Detect which cell encompasses the target text, then output its (X, Y) center coordinate. 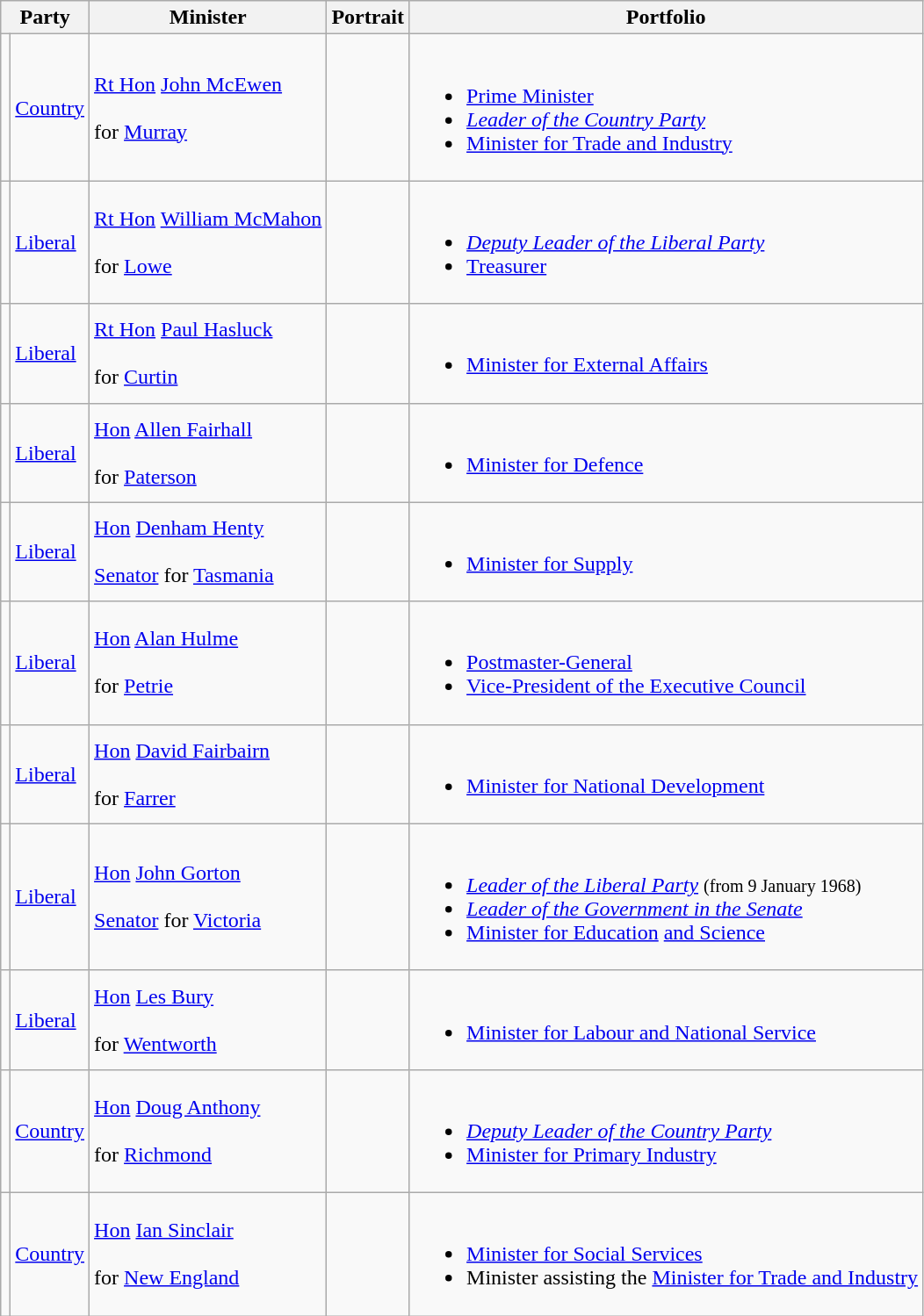
Leader of the Liberal Party (from 9 January 1968)Leader of the Government in the SenateMinister for Education and Science (666, 897)
Deputy Leader of the Country PartyMinister for Primary Industry (666, 1131)
Rt Hon John McEwen for Murray (208, 107)
Party (46, 18)
Minister for Defence (666, 453)
Minister for Supply (666, 551)
Minister for National Development (666, 774)
Minister (208, 18)
Hon Alan Hulme for Petrie (208, 663)
Minister for Labour and National Service (666, 1020)
Minister for External Affairs (666, 353)
Hon David Fairbairn for Farrer (208, 774)
Prime MinisterLeader of the Country PartyMinister for Trade and Industry (666, 107)
Rt Hon Paul Hasluck for Curtin (208, 353)
Postmaster-GeneralVice-President of the Executive Council (666, 663)
Portfolio (666, 18)
Hon Denham Henty Senator for Tasmania (208, 551)
Portrait (368, 18)
Hon John Gorton Senator for Victoria (208, 897)
Hon Les Bury for Wentworth (208, 1020)
Rt Hon William McMahon for Lowe (208, 242)
Hon Ian Sinclair for New England (208, 1254)
Hon Doug Anthony for Richmond (208, 1131)
Deputy Leader of the Liberal PartyTreasurer (666, 242)
Minister for Social ServicesMinister assisting the Minister for Trade and Industry (666, 1254)
Hon Allen Fairhall for Paterson (208, 453)
